Return (X, Y) of the center of cell containing provided text 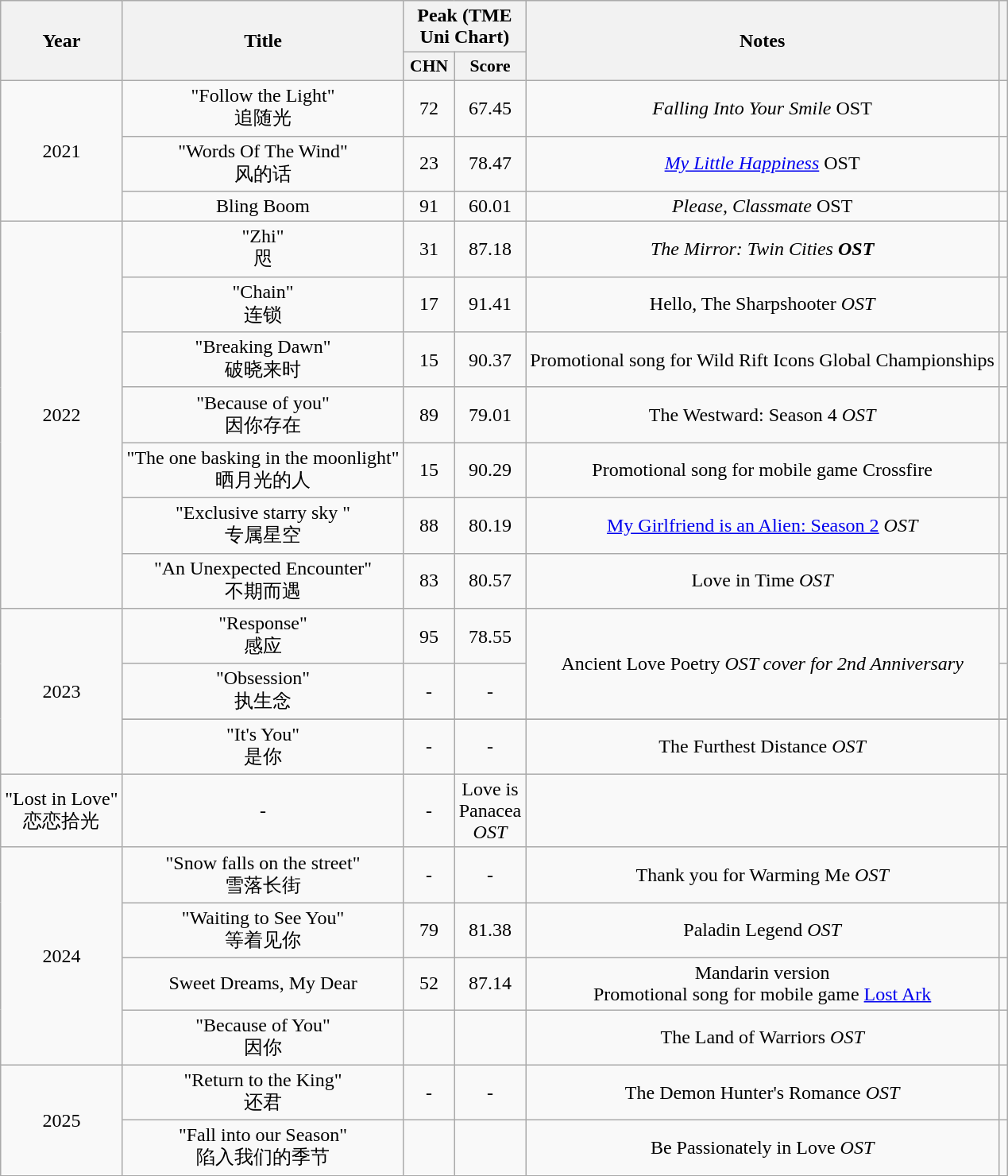
"Words Of The Wind" 风的话 (263, 164)
"Because of You"因你 (263, 1037)
23 (429, 164)
87.14 (490, 984)
89 (429, 415)
"Chain"连锁 (263, 304)
Hello, The Sharpshooter OST (763, 304)
2021 (62, 151)
80.19 (490, 525)
My Girlfriend is an Alien: Season 2 OST (763, 525)
"Follow the Light"追随光 (263, 108)
Title (263, 41)
Year (62, 41)
31 (429, 250)
79.01 (490, 415)
"Lost in Love"恋恋拾光 (62, 810)
"Breaking Dawn"破晓来时 (263, 360)
"It's You"是你 (263, 747)
Bling Boom (263, 207)
Score (490, 67)
"Snow falls on the street"雪落长街 (263, 875)
Paladin Legend OST (763, 930)
79 (429, 930)
67.45 (490, 108)
2022 (62, 415)
81.38 (490, 930)
Mandarin version Promotional song for mobile game Lost Ark (763, 984)
Please, Classmate OST (763, 207)
"Zhi"咫 (263, 250)
"Waiting to See You"等着见你 (263, 930)
The Land of Warriors OST (763, 1037)
Be Passionately in Love OST (763, 1148)
"Fall into our Season"陷入我们的季节 (263, 1148)
87.18 (490, 250)
88 (429, 525)
"An Unexpected Encounter"不期而遇 (263, 581)
Peak (TME Uni Chart) (465, 27)
2024 (62, 956)
Sweet Dreams, My Dear (263, 984)
My Little Happiness OST (763, 164)
52 (429, 984)
2025 (62, 1120)
"Because of you"因你存在 (263, 415)
The Furthest Distance OST (763, 747)
Notes (763, 41)
83 (429, 581)
"Exclusive starry sky " 专属星空 (263, 525)
90.29 (490, 470)
Ancient Love Poetry OST cover for 2nd Anniversary (763, 664)
The Demon Hunter's Romance OST (763, 1093)
90.37 (490, 360)
78.55 (490, 636)
The Mirror: Twin Cities OST (763, 250)
Love in Time OST (763, 581)
"Return to the King"还君 (263, 1093)
Thank you for Warming Me OST (763, 875)
Falling Into Your Smile OST (763, 108)
CHN (429, 67)
"The one basking in the moonlight"晒月光的人 (263, 470)
2023 (62, 691)
60.01 (490, 207)
95 (429, 636)
80.57 (490, 581)
91 (429, 207)
Promotional song for mobile game Crossfire (763, 470)
"Obsession"执生念 (263, 691)
The Westward: Season 4 OST (763, 415)
17 (429, 304)
Promotional song for Wild Rift Icons Global Championships (763, 360)
"Response"感应 (263, 636)
91.41 (490, 304)
78.47 (490, 164)
Love is Panacea OST (490, 810)
72 (429, 108)
